Output the (X, Y) coordinate of the center of the cell containing the given text.  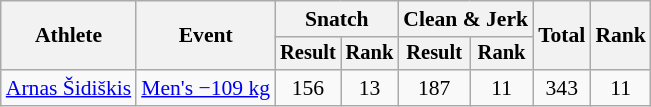
Clean & Jerk (466, 19)
156 (308, 88)
13 (370, 88)
343 (562, 88)
Men's −109 kg (206, 88)
Athlete (68, 36)
Arnas Šidiškis (68, 88)
Total (562, 36)
Event (206, 36)
Snatch (336, 19)
187 (434, 88)
